Extract the (x, y) coordinate from the center of the cell holding the provided text.  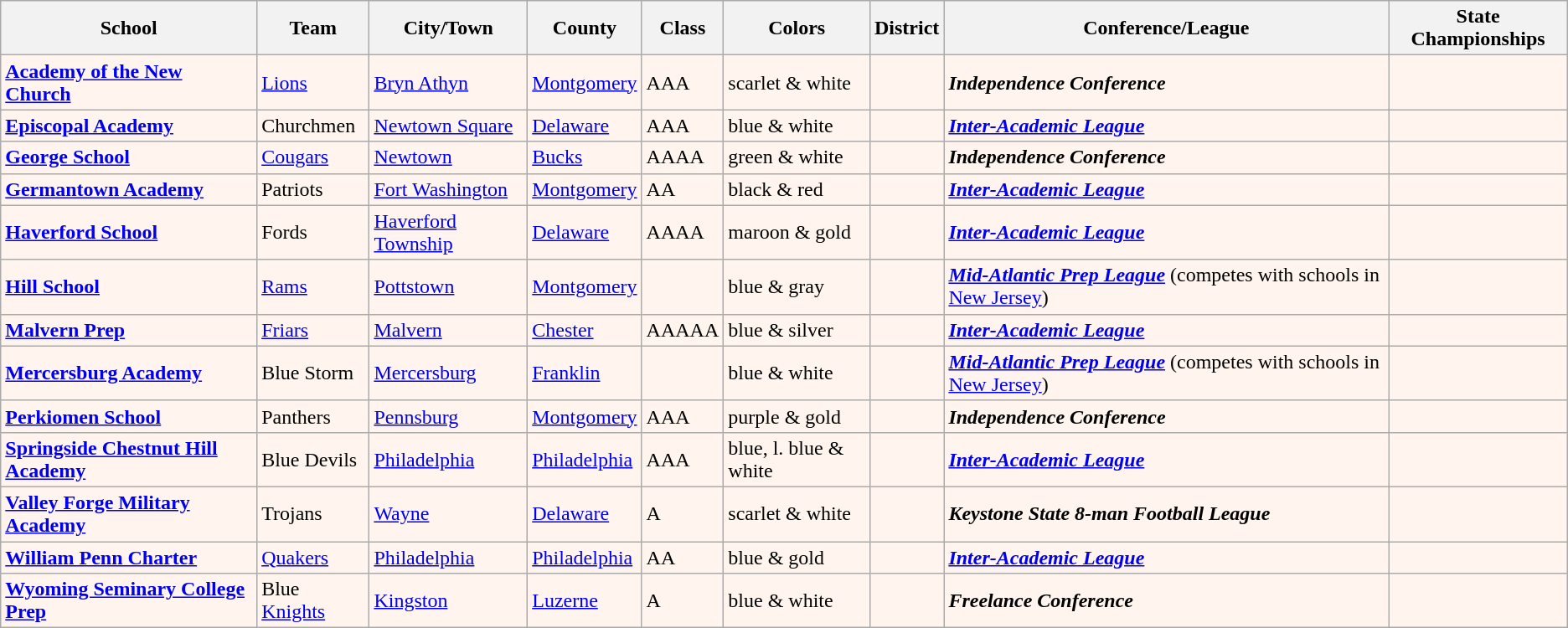
George School (129, 157)
blue & gray (797, 286)
maroon & gold (797, 233)
purple & gold (797, 416)
Wayne (449, 514)
School (129, 28)
State Championships (1478, 28)
Springside Chestnut Hill Academy (129, 459)
Malvern Prep (129, 330)
Luzerne (585, 601)
Germantown Academy (129, 189)
Lions (313, 82)
County (585, 28)
blue, l. blue & white (797, 459)
Haverford Township (449, 233)
Blue Devils (313, 459)
Trojans (313, 514)
blue & gold (797, 557)
Keystone State 8-man Football League (1166, 514)
Wyoming Seminary College Prep (129, 601)
Episcopal Academy (129, 126)
Perkiomen School (129, 416)
Patriots (313, 189)
Kingston (449, 601)
District (906, 28)
Valley Forge Military Academy (129, 514)
blue & silver (797, 330)
Malvern (449, 330)
Pennsburg (449, 416)
Class (683, 28)
Conference/League (1166, 28)
Mercersburg (449, 373)
black & red (797, 189)
Team (313, 28)
AAAAA (683, 330)
Quakers (313, 557)
Blue Storm (313, 373)
Fords (313, 233)
Panthers (313, 416)
William Penn Charter (129, 557)
Hill School (129, 286)
Franklin (585, 373)
Newtown Square (449, 126)
Cougars (313, 157)
Freelance Conference (1166, 601)
Friars (313, 330)
Fort Washington (449, 189)
Newtown (449, 157)
Academy of the New Church (129, 82)
Colors (797, 28)
Bryn Athyn (449, 82)
Bucks (585, 157)
Haverford School (129, 233)
Mercersburg Academy (129, 373)
Chester (585, 330)
green & white (797, 157)
Blue Knights (313, 601)
Pottstown (449, 286)
Churchmen (313, 126)
City/Town (449, 28)
Rams (313, 286)
